From the cell containing the given text, extract its center point as [X, Y] coordinate. 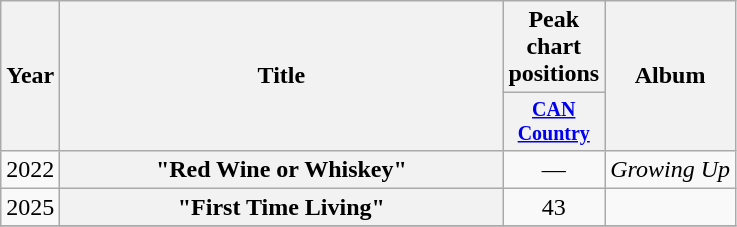
"First Time Living" [282, 207]
— [554, 169]
43 [554, 207]
Album [670, 76]
2022 [30, 169]
Growing Up [670, 169]
CAN Country [554, 122]
2025 [30, 207]
Title [282, 76]
Peak chart positions [554, 47]
"Red Wine or Whiskey" [282, 169]
Year [30, 76]
